Scan for the cell matching the given text and deliver its (x, y) coordinate at center. 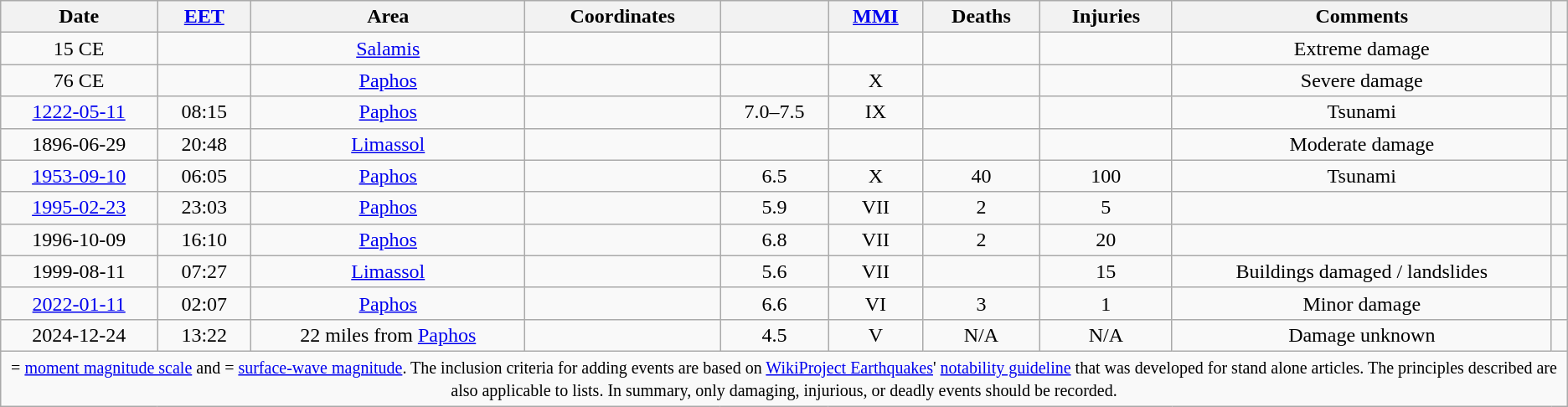
Minor damage (1362, 303)
1896-06-29 (79, 144)
02:07 (204, 303)
16:10 (204, 240)
VI (875, 303)
40 (982, 176)
20 (1106, 240)
5.9 (774, 208)
1999-08-11 (79, 271)
06:05 (204, 176)
Buildings damaged / landslides (1362, 271)
07:27 (204, 271)
Comments (1362, 17)
7.0–7.5 (774, 112)
MMI (875, 17)
1 (1106, 303)
EET (204, 17)
6.5 (774, 176)
Damage unknown (1362, 335)
2024-12-24 (79, 335)
23:03 (204, 208)
Extreme damage (1362, 49)
15 CE (79, 49)
Area (389, 17)
V (875, 335)
Deaths (982, 17)
6.8 (774, 240)
6.6 (774, 303)
4.5 (774, 335)
Moderate damage (1362, 144)
100 (1106, 176)
2022-01-11 (79, 303)
IX (875, 112)
5.6 (774, 271)
76 CE (79, 80)
15 (1106, 271)
Salamis (389, 49)
Severe damage (1362, 80)
1995-02-23 (79, 208)
1222-05-11 (79, 112)
13:22 (204, 335)
Coordinates (623, 17)
22 miles from Paphos (389, 335)
1953-09-10 (79, 176)
Injuries (1106, 17)
1996-10-09 (79, 240)
Date (79, 17)
08:15 (204, 112)
20:48 (204, 144)
3 (982, 303)
5 (1106, 208)
